Scan for the cell matching the given text and deliver its [x, y] coordinate at center. 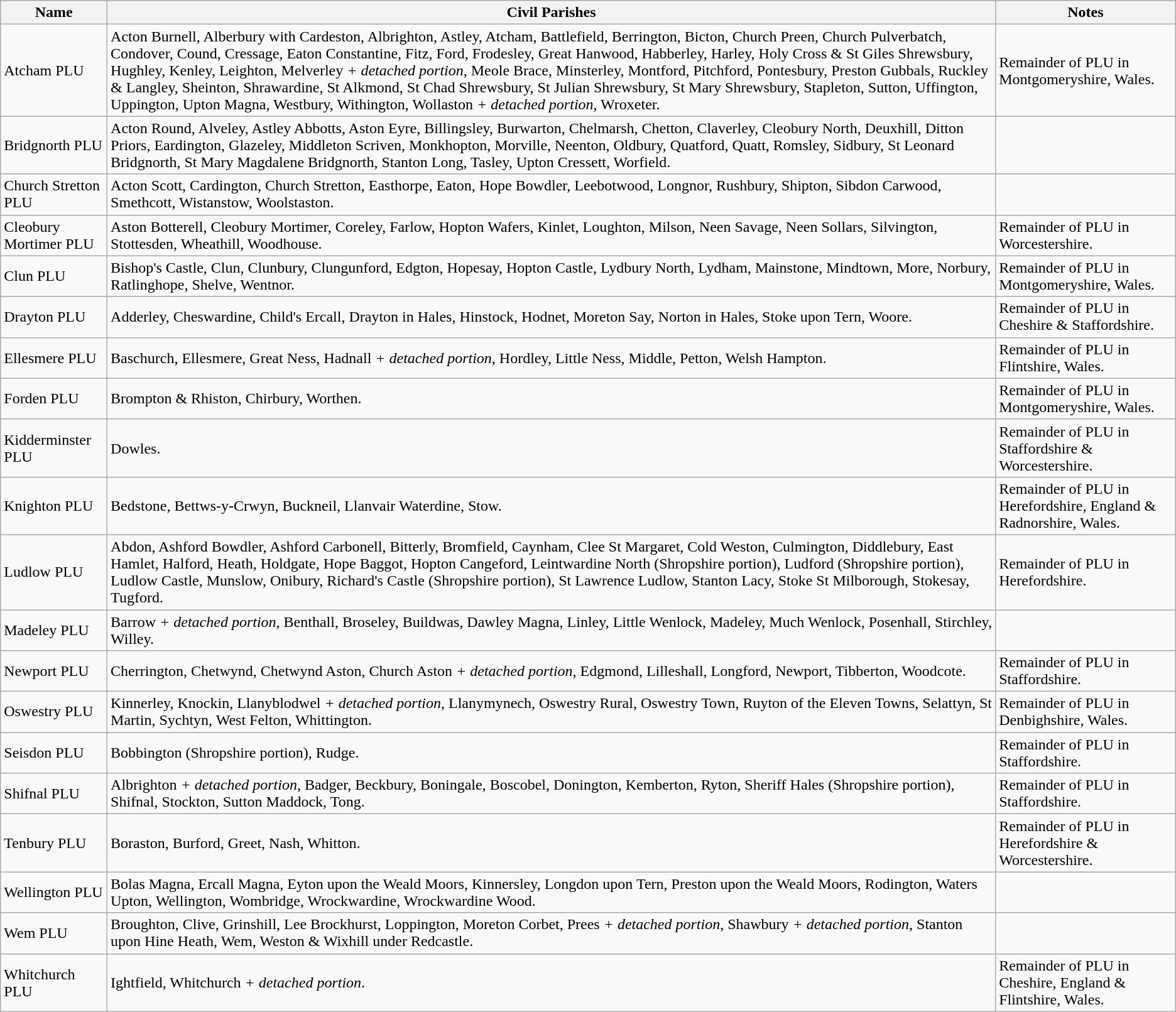
Remainder of PLU in Herefordshire & Worcestershire. [1086, 843]
Drayton PLU [54, 317]
Bridgnorth PLU [54, 145]
Barrow + detached portion, Benthall, Broseley, Buildwas, Dawley Magna, Linley, Little Wenlock, Madeley, Much Wenlock, Posenhall, Stirchley, Willey. [552, 629]
Whitchurch PLU [54, 982]
Forden PLU [54, 398]
Ludlow PLU [54, 572]
Shifnal PLU [54, 794]
Remainder of PLU in Cheshire & Staffordshire. [1086, 317]
Remainder of PLU in Flintshire, Wales. [1086, 358]
Notes [1086, 13]
Oswestry PLU [54, 712]
Remainder of PLU in Denbighshire, Wales. [1086, 712]
Wellington PLU [54, 892]
Cleobury Mortimer PLU [54, 235]
Ightfield, Whitchurch + detached portion. [552, 982]
Ellesmere PLU [54, 358]
Remainder of PLU in Cheshire, England & Flintshire, Wales. [1086, 982]
Name [54, 13]
Brompton & Rhiston, Chirbury, Worthen. [552, 398]
Remainder of PLU in Herefordshire, England & Radnorshire, Wales. [1086, 506]
Remainder of PLU in Herefordshire. [1086, 572]
Boraston, Burford, Greet, Nash, Whitton. [552, 843]
Tenbury PLU [54, 843]
Bobbington (Shropshire portion), Rudge. [552, 753]
Wem PLU [54, 933]
Church Stretton PLU [54, 195]
Baschurch, Ellesmere, Great Ness, Hadnall + detached portion, Hordley, Little Ness, Middle, Petton, Welsh Hampton. [552, 358]
Knighton PLU [54, 506]
Cherrington, Chetwynd, Chetwynd Aston, Church Aston + detached portion, Edgmond, Lilleshall, Longford, Newport, Tibberton, Woodcote. [552, 671]
Civil Parishes [552, 13]
Atcham PLU [54, 70]
Clun PLU [54, 276]
Dowles. [552, 448]
Seisdon PLU [54, 753]
Remainder of PLU in Worcestershire. [1086, 235]
Bedstone, Bettws-y-Crwyn, Buckneil, Llanvair Waterdine, Stow. [552, 506]
Kidderminster PLU [54, 448]
Adderley, Cheswardine, Child's Ercall, Drayton in Hales, Hinstock, Hodnet, Moreton Say, Norton in Hales, Stoke upon Tern, Woore. [552, 317]
Remainder of PLU in Staffordshire & Worcestershire. [1086, 448]
Newport PLU [54, 671]
Madeley PLU [54, 629]
